Search for the cell housing the specified text and yield its [X, Y] center coordinate. 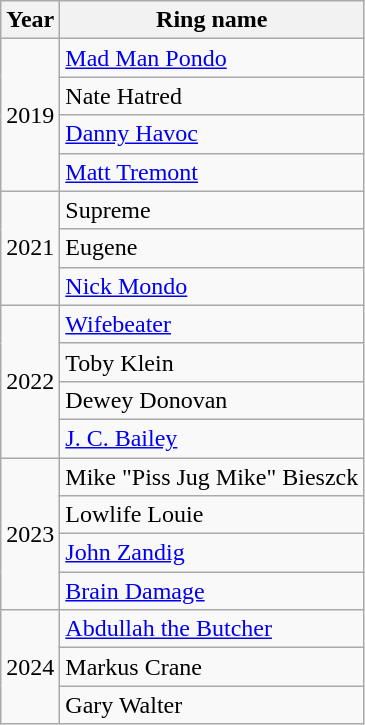
Wifebeater [212, 324]
Toby Klein [212, 362]
2023 [30, 534]
Matt Tremont [212, 172]
Danny Havoc [212, 134]
J. C. Bailey [212, 438]
2022 [30, 381]
2024 [30, 667]
Lowlife Louie [212, 515]
Markus Crane [212, 667]
Nate Hatred [212, 96]
John Zandig [212, 553]
Abdullah the Butcher [212, 629]
Ring name [212, 20]
2021 [30, 248]
Year [30, 20]
Brain Damage [212, 591]
Nick Mondo [212, 286]
Dewey Donovan [212, 400]
2019 [30, 115]
Mad Man Pondo [212, 58]
Supreme [212, 210]
Mike "Piss Jug Mike" Bieszck [212, 477]
Eugene [212, 248]
Gary Walter [212, 705]
